Extract the [x, y] coordinate from the center of the cell holding the provided text.  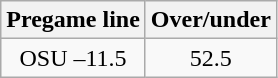
52.5 [210, 58]
Pregame line [74, 20]
Over/under [210, 20]
OSU –11.5 [74, 58]
